Extract the (X, Y) coordinate from the center of the cell holding the provided text.  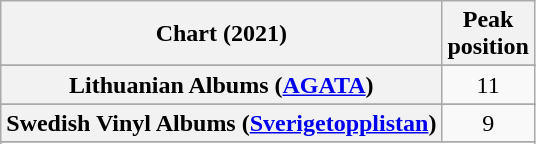
9 (488, 123)
Chart (2021) (222, 34)
Lithuanian Albums (AGATA) (222, 85)
Peakposition (488, 34)
Swedish Vinyl Albums (Sverigetopplistan) (222, 123)
11 (488, 85)
